Output the [x, y] coordinate of the center of the cell containing the given text.  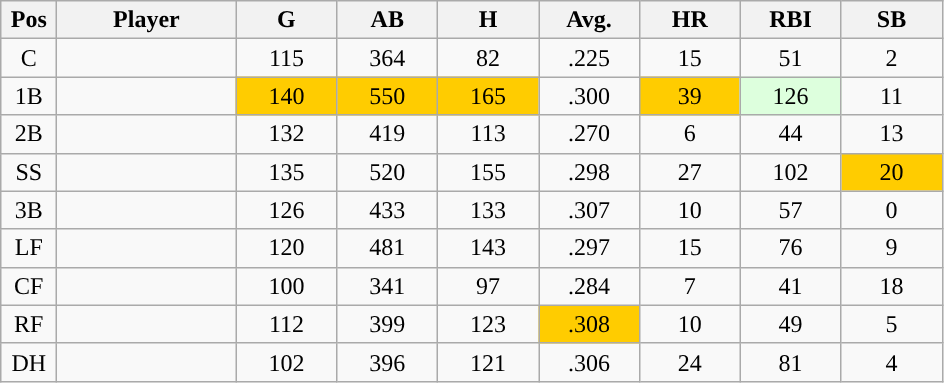
3B [29, 210]
H [488, 20]
.225 [590, 58]
112 [286, 324]
.284 [590, 286]
Pos [29, 20]
396 [388, 362]
SS [29, 172]
113 [488, 134]
155 [488, 172]
C [29, 58]
121 [488, 362]
133 [488, 210]
1B [29, 96]
520 [388, 172]
SB [892, 20]
5 [892, 324]
143 [488, 248]
76 [790, 248]
2B [29, 134]
13 [892, 134]
81 [790, 362]
44 [790, 134]
HR [690, 20]
41 [790, 286]
57 [790, 210]
.307 [590, 210]
.300 [590, 96]
341 [388, 286]
.298 [590, 172]
.270 [590, 134]
165 [488, 96]
364 [388, 58]
123 [488, 324]
4 [892, 362]
433 [388, 210]
550 [388, 96]
RF [29, 324]
399 [388, 324]
51 [790, 58]
6 [690, 134]
115 [286, 58]
LF [29, 248]
DH [29, 362]
.306 [590, 362]
.297 [590, 248]
CF [29, 286]
27 [690, 172]
97 [488, 286]
49 [790, 324]
18 [892, 286]
82 [488, 58]
RBI [790, 20]
140 [286, 96]
G [286, 20]
0 [892, 210]
2 [892, 58]
481 [388, 248]
120 [286, 248]
100 [286, 286]
132 [286, 134]
.308 [590, 324]
Avg. [590, 20]
39 [690, 96]
Player [146, 20]
135 [286, 172]
24 [690, 362]
7 [690, 286]
AB [388, 20]
20 [892, 172]
9 [892, 248]
11 [892, 96]
419 [388, 134]
